Locate the cell with the specified text and output its [x, y] center coordinate. 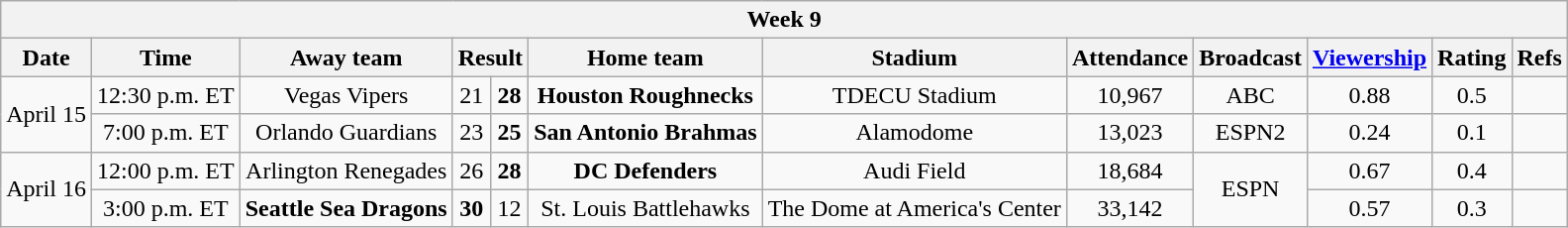
12 [509, 208]
0.4 [1472, 171]
3:00 p.m. ET [165, 208]
25 [509, 133]
21 [471, 95]
26 [471, 171]
San Antonio Brahmas [645, 133]
0.88 [1369, 95]
Week 9 [784, 20]
St. Louis Battlehawks [645, 208]
30 [471, 208]
ESPN2 [1251, 133]
Seattle Sea Dragons [346, 208]
0.1 [1472, 133]
ABC [1251, 95]
13,023 [1129, 133]
10,967 [1129, 95]
Orlando Guardians [346, 133]
0.5 [1472, 95]
0.3 [1472, 208]
18,684 [1129, 171]
Away team [346, 57]
ESPN [1251, 189]
Broadcast [1251, 57]
Date [47, 57]
DC Defenders [645, 171]
Audi Field [915, 171]
April 15 [47, 114]
Time [165, 57]
12:30 p.m. ET [165, 95]
Stadium [915, 57]
Houston Roughnecks [645, 95]
0.24 [1369, 133]
TDECU Stadium [915, 95]
0.67 [1369, 171]
33,142 [1129, 208]
Home team [645, 57]
12:00 p.m. ET [165, 171]
Attendance [1129, 57]
Result [490, 57]
Rating [1472, 57]
23 [471, 133]
The Dome at America's Center [915, 208]
Arlington Renegades [346, 171]
0.57 [1369, 208]
Refs [1539, 57]
Viewership [1369, 57]
Alamodome [915, 133]
April 16 [47, 189]
7:00 p.m. ET [165, 133]
Vegas Vipers [346, 95]
